Extract the (X, Y) coordinate from the center of the cell holding the provided text.  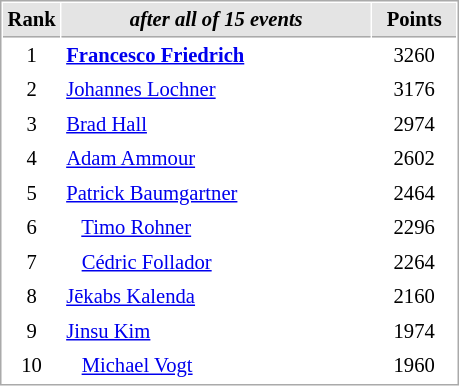
Patrick Baumgartner (216, 194)
9 (32, 332)
6 (32, 228)
Rank (32, 20)
2974 (414, 124)
3176 (414, 90)
4 (32, 158)
2464 (414, 194)
3260 (414, 56)
2264 (414, 262)
Jēkabs Kalenda (216, 296)
1974 (414, 332)
Timo Rohner (216, 228)
Adam Ammour (216, 158)
8 (32, 296)
1960 (414, 366)
Francesco Friedrich (216, 56)
Brad Hall (216, 124)
Johannes Lochner (216, 90)
Michael Vogt (216, 366)
5 (32, 194)
1 (32, 56)
10 (32, 366)
Jinsu Kim (216, 332)
7 (32, 262)
Points (414, 20)
2160 (414, 296)
3 (32, 124)
2296 (414, 228)
after all of 15 events (216, 20)
2602 (414, 158)
2 (32, 90)
Cédric Follador (216, 262)
